Return the (x, y) coordinate for the center point of the cell that contains the specified text.  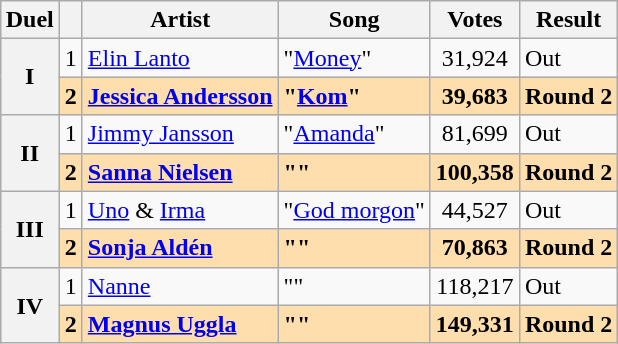
Song (354, 20)
44,527 (474, 210)
70,863 (474, 248)
81,699 (474, 134)
"Money" (354, 58)
31,924 (474, 58)
"God morgon" (354, 210)
Uno & Irma (180, 210)
149,331 (474, 324)
Duel (30, 20)
"Kom" (354, 96)
Jessica Andersson (180, 96)
39,683 (474, 96)
"Amanda" (354, 134)
118,217 (474, 286)
Result (568, 20)
Nanne (180, 286)
III (30, 229)
Magnus Uggla (180, 324)
Sanna Nielsen (180, 172)
Jimmy Jansson (180, 134)
Elin Lanto (180, 58)
Artist (180, 20)
100,358 (474, 172)
IV (30, 305)
II (30, 153)
I (30, 77)
Sonja Aldén (180, 248)
Votes (474, 20)
